Return the [X, Y] coordinate for the center point of the cell that contains the specified text.  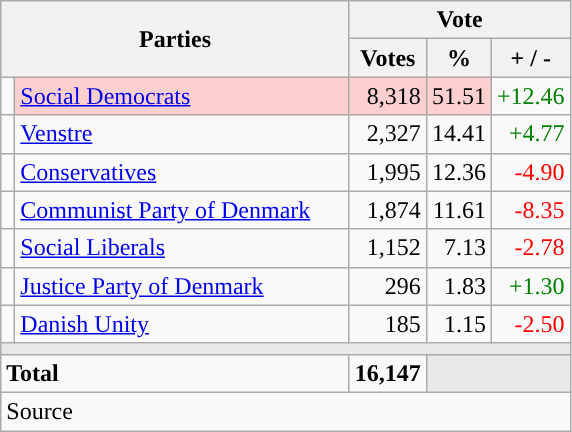
7.13 [458, 248]
1.83 [458, 286]
2,327 [388, 134]
185 [388, 324]
Venstre [182, 134]
-4.90 [530, 172]
Social Democrats [182, 96]
Vote [460, 20]
1,995 [388, 172]
Social Liberals [182, 248]
51.51 [458, 96]
Conservatives [182, 172]
-2.78 [530, 248]
8,318 [388, 96]
296 [388, 286]
+4.77 [530, 134]
+12.46 [530, 96]
Danish Unity [182, 324]
+ / - [530, 58]
-8.35 [530, 210]
12.36 [458, 172]
Parties [176, 39]
Source [286, 411]
% [458, 58]
16,147 [388, 373]
-2.50 [530, 324]
Total [176, 373]
11.61 [458, 210]
14.41 [458, 134]
1.15 [458, 324]
1,874 [388, 210]
Justice Party of Denmark [182, 286]
Votes [388, 58]
+1.30 [530, 286]
Communist Party of Denmark [182, 210]
1,152 [388, 248]
